Detect which cell encompasses the target text, then output its (X, Y) center coordinate. 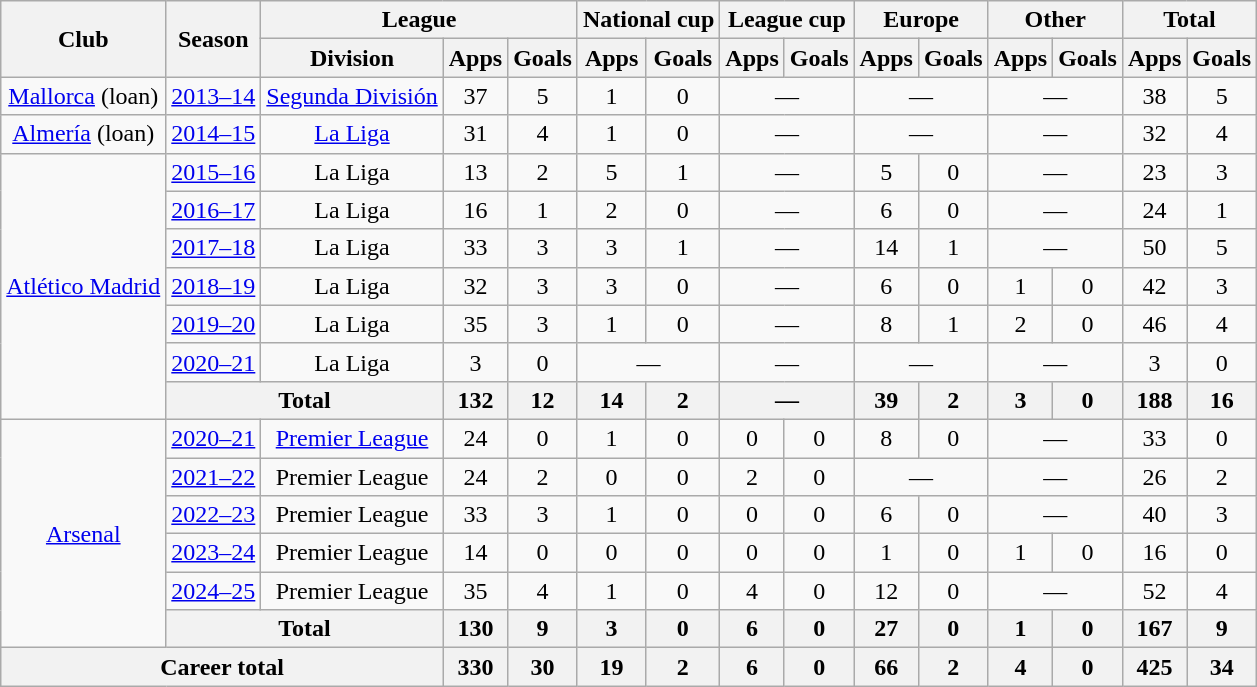
Other (1055, 20)
2016–17 (214, 210)
167 (1154, 629)
2019–20 (214, 324)
132 (475, 400)
2018–19 (214, 286)
30 (543, 667)
42 (1154, 286)
2017–18 (214, 248)
38 (1154, 96)
League cup (787, 20)
2024–25 (214, 591)
2021–22 (214, 477)
188 (1154, 400)
39 (886, 400)
46 (1154, 324)
National cup (648, 20)
27 (886, 629)
2022–23 (214, 515)
Career total (222, 667)
Europe (921, 20)
Almería (loan) (84, 134)
2014–15 (214, 134)
19 (611, 667)
330 (475, 667)
Mallorca (loan) (84, 96)
Division (352, 58)
League (420, 20)
130 (475, 629)
23 (1154, 172)
13 (475, 172)
Season (214, 39)
52 (1154, 591)
2015–16 (214, 172)
2023–24 (214, 553)
26 (1154, 477)
37 (475, 96)
50 (1154, 248)
40 (1154, 515)
Club (84, 39)
2013–14 (214, 96)
66 (886, 667)
34 (1222, 667)
Arsenal (84, 533)
31 (475, 134)
Atlético Madrid (84, 286)
Segunda División (352, 96)
425 (1154, 667)
